Return the [x, y] coordinate for the center point of the cell that contains the specified text.  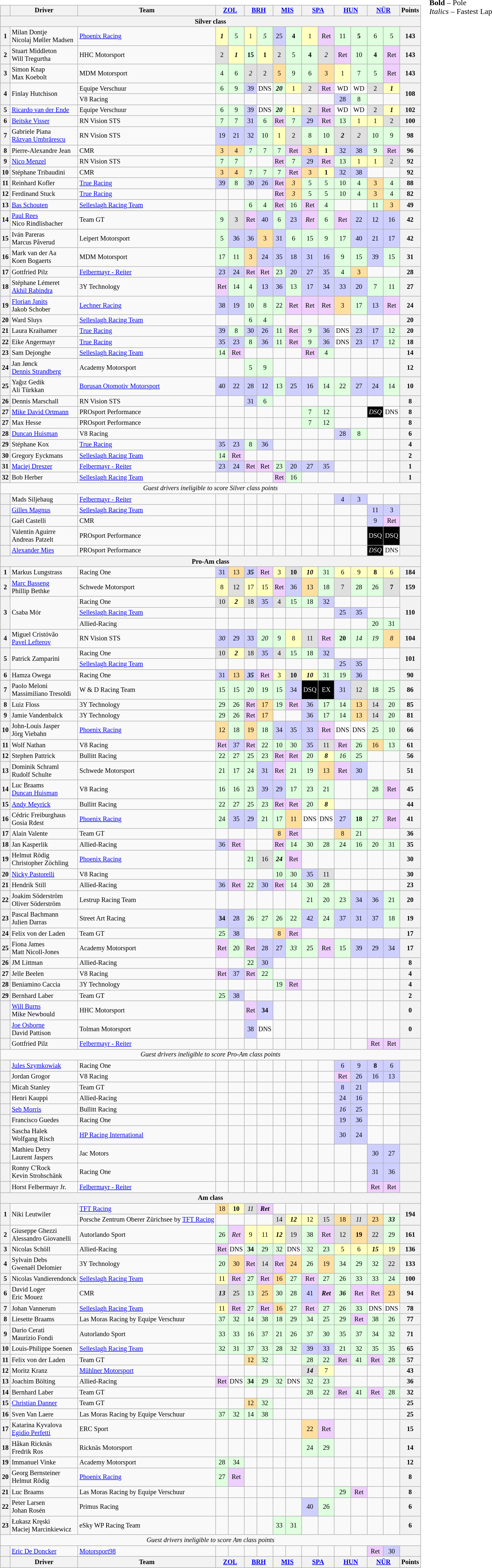
Mike David Ortmann [44, 412]
Milan Dontje Nicolaj Møller Madsen [44, 36]
Niki Leutwiler [44, 1214]
Max Hesse [44, 423]
Florian Janits Jakob Schober [44, 305]
Lechner Racing [147, 305]
Immanuel Vinke [44, 1462]
Fiona James Matt Nicoll-Jones [44, 948]
Pro-Am class [211, 561]
184 [410, 572]
Markus Lungstrass [44, 572]
Gabriele Piana Răzvan Umbrărescu [44, 136]
65 [410, 1349]
Ferdinand Stuck [44, 194]
Louis-Philippe Soenen [44, 1349]
Mathieu Detry Laurent Jaspers [44, 1154]
45 [410, 789]
51 [410, 771]
Bob Herber [44, 478]
96 [410, 151]
Ricardo van der Ende [44, 110]
Stephen Pattrick [44, 756]
Andy Meyrick [44, 804]
108 [410, 94]
104 [410, 638]
Beitske Visser [44, 121]
Joakim Söderström Oliver Söderström [44, 900]
Stéphane Kox [44, 445]
Georg Bernsteiner Helmut Rödig [44, 1477]
Maciej Dreszer [44, 467]
Borusan Otomotiv Motorsport [147, 386]
Patrick Zamparini [44, 659]
Am class [211, 1198]
Luc Braams [44, 1492]
EX [326, 690]
56 [410, 756]
Nico Menzel [44, 162]
Iván Pareras Marcus Påverud [44, 239]
Csaba Mór [44, 613]
Ronny C'Rock Kevin Strohschänk [44, 1172]
Ricknäs Motorsport [147, 1448]
Hendrik Still [44, 885]
49 [410, 205]
110 [410, 613]
85 [410, 705]
Jules Szymkowiak [44, 1066]
Sylvain Debs Gwenaël Delomier [44, 1264]
Porsche Zentrum Oberer Zürichsee by TFT Racing [147, 1220]
Silver class [211, 21]
Dennis Marschall [44, 401]
Valentín Aguirre Andreas Patzelt [44, 536]
Nicky Pastorelli [44, 874]
82 [410, 194]
Jan Jønck Dennis Strandberg [44, 368]
Luiz Floss [44, 705]
Peter Larsen Johan Rosén [44, 1507]
Gaël Castelli [44, 521]
Lestrup Racing Team [147, 900]
Duncan Huisman [44, 434]
Primus Racing [147, 1507]
Katarina Kyvalova Egidio Perfetti [44, 1429]
Henri Kauppi [44, 1098]
W & D Racing Team [147, 690]
Motorsport98 [147, 1551]
Jordan Grogor [44, 1077]
161 [410, 1235]
Christian Danner [44, 1404]
Johan Vannerum [44, 1308]
133 [410, 1264]
90 [410, 675]
Paul Rees Nico Rindlisbacher [44, 220]
Guest drivers ineligible to score Pro-Am class points [211, 1055]
44 [410, 804]
Giuseppe Ghezzi Alessandro Giovanelli [44, 1235]
Reinhard Kofler [44, 183]
Nicolas Schöll [44, 1249]
Pierre-Alexandre Jean [44, 151]
102 [410, 110]
Marc Basseng Phillip Bethke [44, 587]
61 [410, 745]
Will Burns Mike Newbould [44, 1010]
77 [410, 1319]
98 [410, 136]
Paolo Meloni Massimiliano Tresoldi [44, 690]
Liesette Braams [44, 1319]
Stuart Middleton Will Tregurtha [44, 55]
Finlay Hutchison [44, 94]
Dominik Schraml Rudolf Schulte [44, 771]
Eric De Doncker [44, 1551]
Pascal Bachmann Julien Darras [44, 919]
Guest drivers ineligible to score Am class points [211, 1540]
Bas Schouten [44, 205]
Stéphane Lémeret Akhil Rabindra [44, 287]
Sam Dejonghe [44, 353]
136 [410, 1249]
Moritz Kranz [44, 1371]
Micah Stanley [44, 1088]
94 [410, 1294]
81 [410, 716]
Miguel Cristóvão Pavel Lefterov [44, 638]
ERC Sport [147, 1429]
Håkan Ricknäs Fredrik Ros [44, 1448]
Sven Van Laere [44, 1414]
Simon Knap Max Koebolt [44, 73]
Guest drivers ineligible to score Silver class points [211, 488]
Francisco Guedes [44, 1120]
Gilles Magnus [44, 510]
David Loger Eric Mouez [44, 1294]
Ward Sluys [44, 320]
HP Racing International [147, 1135]
Laura Kraihamer [44, 331]
Jan Kasperlik [44, 845]
78 [410, 1308]
Mads Siljehaug [44, 499]
Luc Braams Duncan Huisman [44, 789]
Mark van der Aa Koen Bogaerts [44, 257]
57 [410, 1360]
JM Littman [44, 963]
Cédric Freiburghaus Gosia Rdest [44, 819]
Joachim Bölting [44, 1382]
Street Art Racing [147, 919]
101 [410, 659]
Łukasz Kręski Maciej Marcinkiewicz [44, 1526]
86 [410, 690]
eSky WP Racing Team [147, 1526]
Mühlner Motorsport [147, 1371]
Eike Angermayr [44, 342]
Joe Osborne David Pattison [44, 1029]
159 [410, 587]
Dario Cerati Maurizio Fondi [44, 1334]
Jelle Beelen [44, 974]
88 [410, 183]
Seb Morris [44, 1109]
John-Louis Jasper Jörg Viebahn [44, 730]
Sascha Halek Wolfgang Risch [44, 1135]
Alexander Mies [44, 551]
Alain Valente [44, 834]
66 [410, 730]
Jamie Vandenbalck [44, 716]
Nicolas Vandierendonck [44, 1279]
71 [410, 1334]
Helmut Rödig Christopher Zöchling [44, 860]
Tolman Motorsport [147, 1029]
Hamza Owega [44, 675]
Leipert Motorsport [147, 239]
TFT Racing [147, 1209]
194 [410, 1214]
Horst Felbermayr Jr. [44, 1187]
Jac Motors [147, 1154]
Stéphane Tribaudini [44, 173]
Yağız Gedik Ali Türkkan [44, 386]
Wolf Nathan [44, 745]
Gregory Eyckmans [44, 456]
Beniamino Caccia [44, 985]
43 [410, 1371]
